Output the [x, y] coordinate of the center of the cell containing the given text.  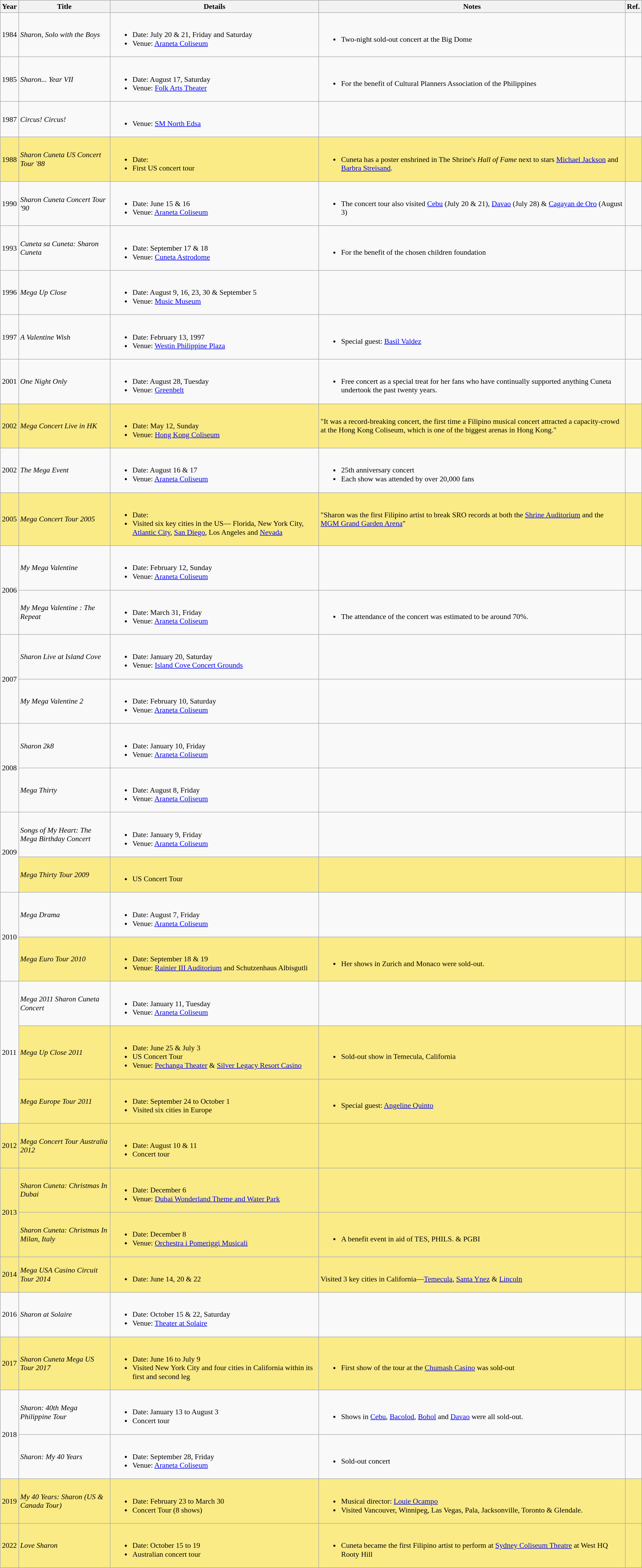
Date: May 12, SundayVenue: Hong Kong Coliseum [215, 426]
My Mega Valentine 2 [64, 701]
Sharon: 40th Mega Philippine Tour [64, 1412]
A benefit event in aid of TES, PHILS. & PGBI [472, 1235]
Date: August 16 & 17Venue: Araneta Coliseum [215, 470]
Sharon, Solo with the Boys [64, 35]
Date: June 15 & 16Venue: Araneta Coliseum [215, 204]
Sharon 2k8 [64, 746]
Mega Euro Tour 2010 [64, 959]
Mega Drama [64, 915]
Date: October 15 to 19Australian concert tour [215, 1546]
2022 [10, 1546]
Date: January 13 to August 3Concert tour [215, 1412]
For the benefit of the chosen children foundation [472, 248]
Songs of My Heart: The Mega Birthday Concert [64, 835]
2009 [10, 852]
The Mega Event [64, 470]
2010 [10, 937]
2013 [10, 1212]
2019 [10, 1501]
Date: October 15 & 22, SaturdayVenue: Theater at Solaire [215, 1315]
Sharon Cuneta Concert Tour '90 [64, 204]
Mega Thirty Tour 2009 [64, 875]
Sharon: My 40 Years [64, 1457]
The attendance of the concert was estimated to be around 70%. [472, 612]
Date:Visited six key cities in the US— Florida, New York City, Atlantic City, San Diego, Los Angeles and Nevada [215, 519]
Title [64, 7]
Venue: SM North Edsa [215, 119]
1990 [10, 204]
For the benefit of Cultural Planners Association of the Philippines [472, 79]
Mega Concert Live in HK [64, 426]
Sold-out concert [472, 1457]
Date: August 8, FridayVenue: Araneta Coliseum [215, 790]
2011 [10, 1052]
2017 [10, 1363]
Mega USA Casino Circuit Tour 2014 [64, 1275]
Notes [472, 7]
1993 [10, 248]
"Sharon was the first Filipino artist to break SRO records at both the Shrine Auditorium and the MGM Grand Garden Arena" [472, 519]
Date: September 18 & 19Venue: Rainier III Auditorium and Schutzenhaus Albisgutli [215, 959]
Date: February 13, 1997Venue: Westin Philippine Plaza [215, 337]
2006 [10, 590]
Sharon at Solaire [64, 1315]
A Valentine Wish [64, 337]
2014 [10, 1275]
Date: June 25 & July 3US Concert TourVenue: Pechanga Theater & Silver Legacy Resort Casino [215, 1052]
2005 [10, 519]
Date: August 9, 16, 23, 30 & September 5Venue: Music Museum [215, 293]
Date: September 17 & 18Venue: Cuneta Astrodome [215, 248]
Ref. [633, 7]
Mega Europe Tour 2011 [64, 1101]
1985 [10, 79]
Date: July 20 & 21, Friday and SaturdayVenue: Araneta Coliseum [215, 35]
Special guest: Angeline Quinto [472, 1101]
Date: March 31, FridayVenue: Araneta Coliseum [215, 612]
25th anniversary concertEach show was attended by over 20,000 fans [472, 470]
2012 [10, 1146]
My Mega Valentine [64, 568]
My 40 Years: Sharon (US & Canada Tour) [64, 1501]
Cuneta became the first Filipino artist to perform at Sydney Coliseum Theatre at West HQ Rooty Hill [472, 1546]
Sharon Cuneta Mega US Tour 2017 [64, 1363]
Date: June 16 to July 9Visited New York City and four cities in California within its first and second leg [215, 1363]
Date: February 23 to March 30Concert Tour (8 shows) [215, 1501]
Two-night sold-out concert at the Big Dome [472, 35]
Mega Up Close 2011 [64, 1052]
Date:First US concert tour [215, 160]
Date: August 17, SaturdayVenue: Folk Arts Theater [215, 79]
2001 [10, 382]
Free concert as a special treat for her fans who have continually supported anything Cuneta undertook the past twenty years. [472, 382]
Date: December 6Venue: Dubai Wonderland Theme and Water Park [215, 1190]
2007 [10, 679]
Date: January 9, FridayVenue: Araneta Coliseum [215, 835]
Date: February 12, SundayVenue: Araneta Coliseum [215, 568]
Date: January 11, TuesdayVenue: Araneta Coliseum [215, 1004]
1984 [10, 35]
Date: August 7, FridayVenue: Araneta Coliseum [215, 915]
Mega Up Close [64, 293]
Mega Concert Tour 2005 [64, 519]
Date: December 8Venue: Orchestra i Pomeriggi Musicali [215, 1235]
Love Sharon [64, 1546]
One Night Only [64, 382]
Sold-out show in Temecula, California [472, 1052]
2018 [10, 1434]
2008 [10, 768]
Mega Thirty [64, 790]
1997 [10, 337]
Date: June 14, 20 & 22 [215, 1275]
1987 [10, 119]
US Concert Tour [215, 875]
2016 [10, 1315]
Circus! Circus! [64, 119]
Date: January 20, SaturdayVenue: Island Cove Concert Grounds [215, 657]
My Mega Valentine : The Repeat [64, 612]
1996 [10, 293]
Sharon Cuneta: Christmas In Dubai [64, 1190]
Details [215, 7]
Musical director: Louie OcampoVisited Vancouver, Winnipeg, Las Vegas, Pala, Jacksonville, Toronto & Glendale. [472, 1501]
Date: August 28, TuesdayVenue: Greenbelt [215, 382]
Cuneta sa Cuneta: Sharon Cuneta [64, 248]
Date: September 24 to October 1Visited six cities in Europe [215, 1101]
Sharon Live at Island Cove [64, 657]
Cuneta has a poster enshrined in The Shrine's Hall of Fame next to stars Michael Jackson and Barbra Streisand. [472, 160]
First show of the tour at the Chumash Casino was sold-out [472, 1363]
Mega Concert Tour Australia 2012 [64, 1146]
The concert tour also visited Cebu (July 20 & 21), Davao (July 28) & Cagayan de Oro (August 3) [472, 204]
Her shows in Zurich and Monaco were sold-out. [472, 959]
Sharon Cuneta US Concert Tour '88 [64, 160]
Date: February 10, SaturdayVenue: Araneta Coliseum [215, 701]
Visited 3 key cities in California—Temecula, Santa Ynez & Lincoln [472, 1275]
Date: September 28, FridayVenue: Araneta Coliseum [215, 1457]
Sharon Cuneta: Christmas In Milan, Italy [64, 1235]
Mega 2011 Sharon Cuneta Concert [64, 1004]
Sharon... Year VII [64, 79]
Year [10, 7]
1988 [10, 160]
Date: January 10, FridayVenue: Araneta Coliseum [215, 746]
Special guest: Basil Valdez [472, 337]
Date: August 10 & 11Concert tour [215, 1146]
Shows in Cebu, Bacolod, Bohol and Davao were all sold-out. [472, 1412]
